Search for the cell housing the specified text and yield its [x, y] center coordinate. 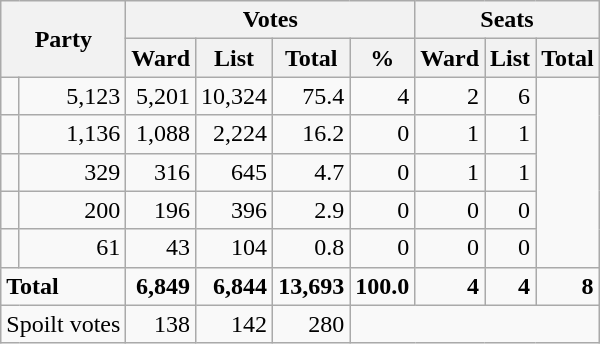
138 [161, 324]
4.7 [312, 172]
10,324 [234, 96]
329 [72, 172]
196 [161, 210]
6 [510, 96]
Seats [507, 20]
280 [312, 324]
61 [72, 248]
0.8 [312, 248]
% [382, 58]
1,136 [72, 134]
43 [161, 248]
Spoilt votes [64, 324]
100.0 [382, 286]
104 [234, 248]
6,844 [234, 286]
Votes [270, 20]
16.2 [312, 134]
2.9 [312, 210]
645 [234, 172]
316 [161, 172]
5,201 [161, 96]
396 [234, 210]
5,123 [72, 96]
2 [450, 96]
Party [64, 39]
2,224 [234, 134]
13,693 [312, 286]
75.4 [312, 96]
200 [72, 210]
6,849 [161, 286]
142 [234, 324]
1,088 [161, 134]
8 [568, 286]
